Scan for the cell matching the given text and deliver its (x, y) coordinate at center. 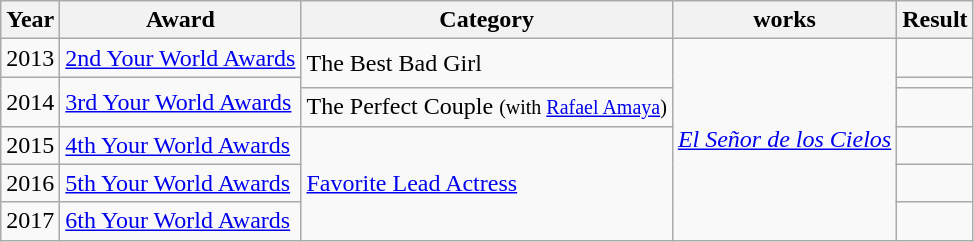
2015 (30, 145)
The Perfect Couple (with Rafael Amaya) (486, 107)
El Señor de los Cielos (784, 140)
works (784, 20)
Favorite Lead Actress (486, 183)
6th Your World Awards (180, 221)
The Best Bad Girl (486, 64)
2014 (30, 102)
4th Your World Awards (180, 145)
Category (486, 20)
2016 (30, 183)
Year (30, 20)
Award (180, 20)
2017 (30, 221)
2nd Your World Awards (180, 58)
5th Your World Awards (180, 183)
3rd Your World Awards (180, 102)
2013 (30, 58)
Result (935, 20)
